Search for the cell housing the specified text and yield its (x, y) center coordinate. 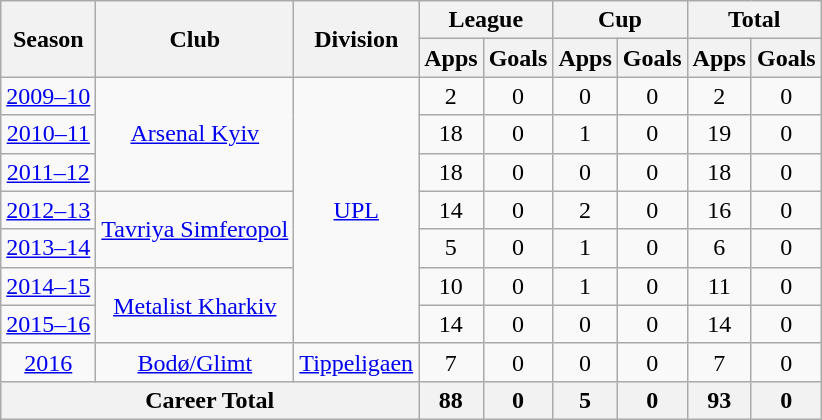
2014–15 (48, 286)
2012–13 (48, 210)
Metalist Kharkiv (195, 305)
Bodø/Glimt (195, 362)
Club (195, 39)
League (486, 20)
Arsenal Kyiv (195, 134)
Tippeligaen (356, 362)
2013–14 (48, 248)
UPL (356, 210)
Cup (620, 20)
Season (48, 39)
6 (719, 248)
93 (719, 400)
2010–11 (48, 134)
88 (451, 400)
Tavriya Simferopol (195, 229)
Division (356, 39)
11 (719, 286)
16 (719, 210)
10 (451, 286)
2015–16 (48, 324)
2009–10 (48, 96)
2011–12 (48, 172)
19 (719, 134)
Total (754, 20)
Career Total (210, 400)
2016 (48, 362)
